Search for the cell housing the specified text and yield its [x, y] center coordinate. 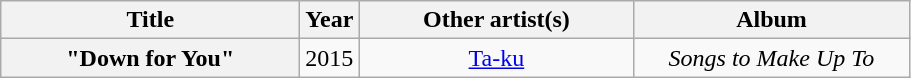
Other artist(s) [496, 20]
2015 [330, 58]
Ta-ku [496, 58]
Album [772, 20]
Title [150, 20]
Songs to Make Up To [772, 58]
Year [330, 20]
"Down for You" [150, 58]
